Find where the given text appears and provide that cell's center as [x, y] coordinate. 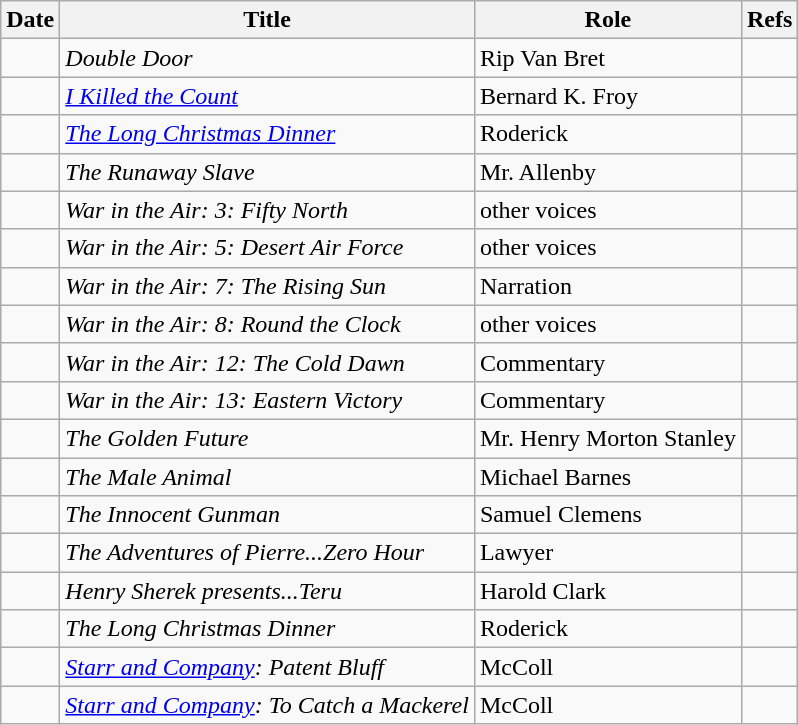
The Innocent Gunman [268, 515]
Henry Sherek presents...Teru [268, 591]
War in the Air: 12: The Cold Dawn [268, 362]
Mr. Henry Morton Stanley [608, 438]
I Killed the Count [268, 96]
Starr and Company: Patent Bluff [268, 667]
War in the Air: 13: Eastern Victory [268, 400]
The Male Animal [268, 477]
Double Door [268, 58]
War in the Air: 3: Fifty North [268, 210]
Title [268, 20]
War in the Air: 8: Round the Clock [268, 324]
Michael Barnes [608, 477]
Samuel Clemens [608, 515]
Refs [769, 20]
Date [30, 20]
Bernard K. Froy [608, 96]
Narration [608, 286]
The Runaway Slave [268, 172]
Starr and Company: To Catch a Mackerel [268, 705]
Lawyer [608, 553]
Role [608, 20]
The Golden Future [268, 438]
The Adventures of Pierre...Zero Hour [268, 553]
War in the Air: 7: The Rising Sun [268, 286]
War in the Air: 5: Desert Air Force [268, 248]
Harold Clark [608, 591]
Mr. Allenby [608, 172]
Rip Van Bret [608, 58]
